Output the (x, y) coordinate of the center of the cell containing the given text.  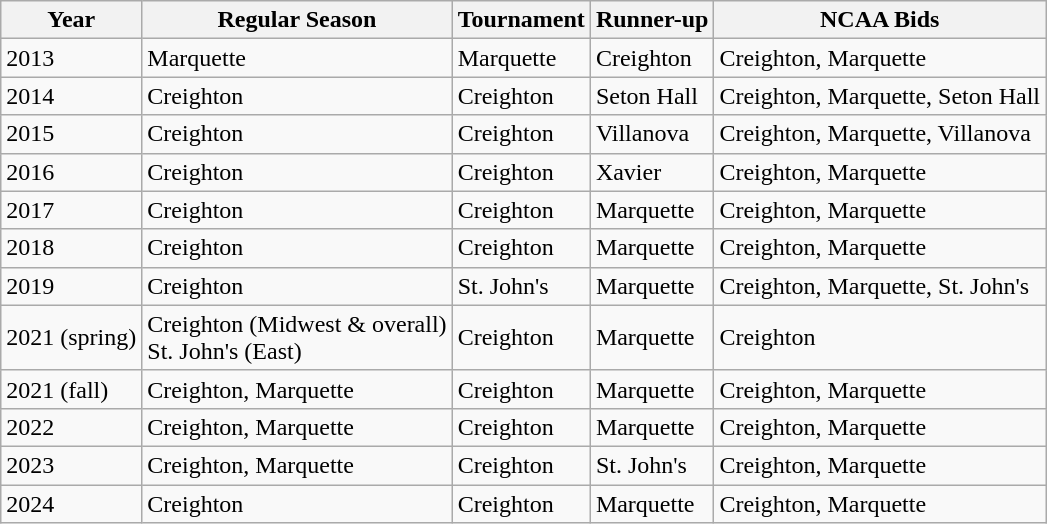
2021 (spring) (72, 338)
NCAA Bids (880, 20)
2015 (72, 134)
2017 (72, 210)
Creighton (Midwest & overall)St. John's (East) (297, 338)
Creighton, Marquette, Villanova (880, 134)
2022 (72, 427)
Seton Hall (652, 96)
2021 (fall) (72, 389)
Creighton, Marquette, St. John's (880, 286)
2013 (72, 58)
Tournament (521, 20)
2014 (72, 96)
2019 (72, 286)
Year (72, 20)
Creighton, Marquette, Seton Hall (880, 96)
Runner-up (652, 20)
2016 (72, 172)
2023 (72, 465)
Xavier (652, 172)
2024 (72, 503)
Regular Season (297, 20)
Villanova (652, 134)
2018 (72, 248)
